Locate the cell with the specified text and output its [X, Y] center coordinate. 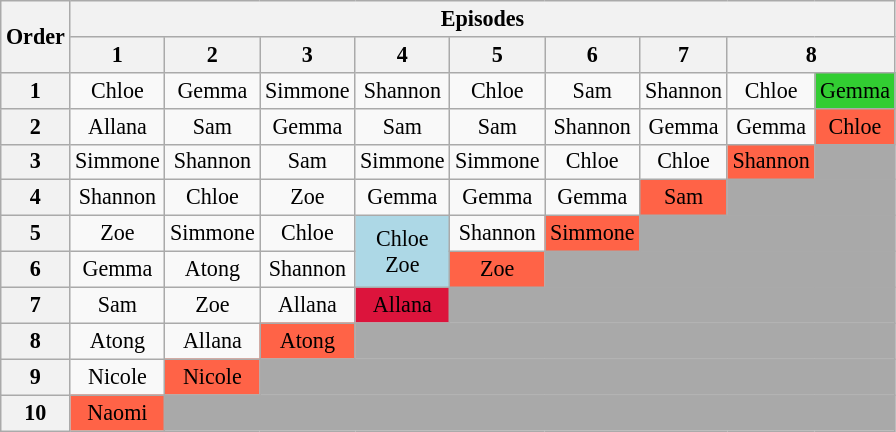
9 [36, 377]
Order [36, 36]
10 [36, 412]
Chloe Zoe [402, 251]
Episodes [482, 18]
Naomi [118, 412]
